Return [x, y] of the center of cell containing provided text 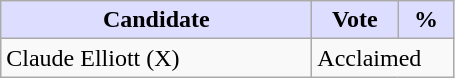
Candidate [156, 20]
% [426, 20]
Claude Elliott (X) [156, 58]
Vote [355, 20]
Acclaimed [383, 58]
